For the text-containing cell, return its midpoint in [x, y] coordinate format. 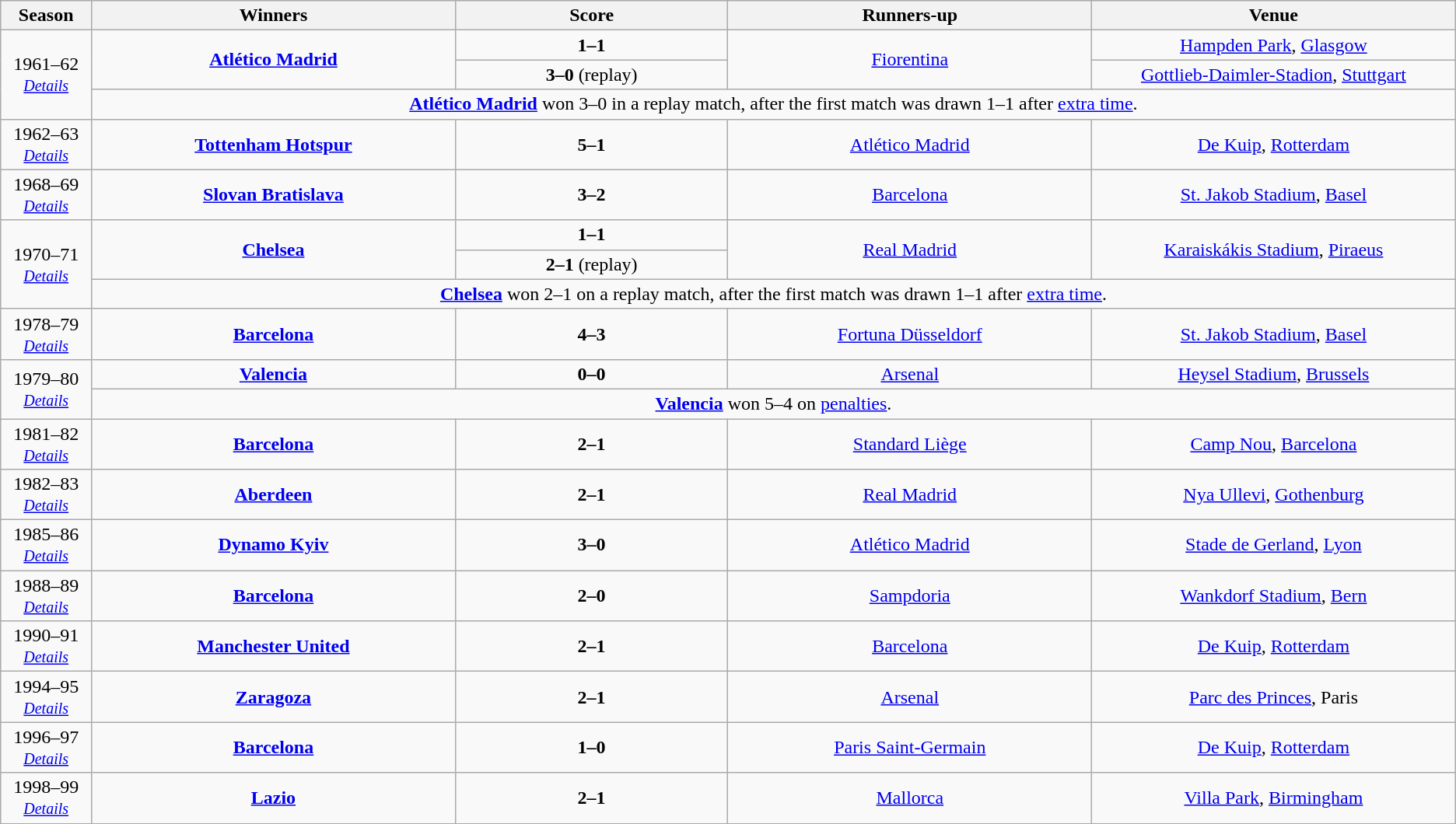
1990–91Details [47, 647]
2–1 (replay) [591, 264]
Zaragoza [274, 697]
Hampden Park, Glasgow [1274, 45]
3–0 (replay) [591, 75]
Stade de Gerland, Lyon [1274, 546]
1994–95Details [47, 697]
Winners [274, 16]
Parc des Princes, Paris [1274, 697]
Sampdoria [910, 595]
Heysel Stadium, Brussels [1274, 374]
Nya Ullevi, Gothenburg [1274, 494]
1981–82Details [47, 443]
1988–89Details [47, 595]
Tottenham Hotspur [274, 145]
Camp Nou, Barcelona [1274, 443]
Paris Saint-Germain [910, 748]
Venue [1274, 16]
1982–83Details [47, 494]
Dynamo Kyiv [274, 546]
0–0 [591, 374]
Runners-up [910, 16]
Season [47, 16]
Aberdeen [274, 494]
4–3 [591, 334]
3–2 [591, 194]
1998–99Details [47, 798]
1970–71Details [47, 264]
Atlético Madrid won 3–0 in a replay match, after the first match was drawn 1–1 after extra time. [774, 104]
1962–63Details [47, 145]
1968–69Details [47, 194]
Fiorentina [910, 60]
Villa Park, Birmingham [1274, 798]
Wankdorf Stadium, Bern [1274, 595]
3–0 [591, 546]
Karaiskákis Stadium, Piraeus [1274, 250]
Fortuna Düsseldorf [910, 334]
Mallorca [910, 798]
Gottlieb-Daimler-Stadion, Stuttgart [1274, 75]
Score [591, 16]
1961–62Details [47, 75]
Chelsea [274, 250]
Chelsea won 2–1 on a replay match, after the first match was drawn 1–1 after extra time. [774, 294]
1–0 [591, 748]
Standard Liège [910, 443]
Valencia won 5–4 on penalties. [774, 403]
Slovan Bratislava [274, 194]
1996–97Details [47, 748]
Lazio [274, 798]
1985–86Details [47, 546]
Valencia [274, 374]
5–1 [591, 145]
Manchester United [274, 647]
1978–79Details [47, 334]
2–0 [591, 595]
1979–80Details [47, 389]
